Return the [X, Y] coordinate for the center point of the cell that contains the specified text.  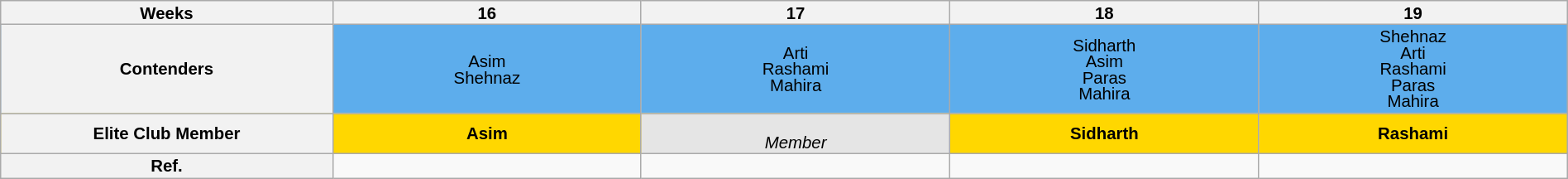
Elite Club Member [167, 134]
Arti Rashami Mahira [796, 70]
Asim Shehnaz [486, 70]
19 [1413, 12]
Ref. [167, 166]
Weeks [167, 12]
Sidharth [1105, 134]
Sidharth Asim Paras Mahira [1105, 70]
18 [1105, 12]
Shehnaz Arti Rashami Paras Mahira [1413, 70]
Rashami [1413, 134]
16 [486, 12]
Asim [486, 134]
Contenders [167, 70]
17 [796, 12]
Member [796, 134]
